From the cell containing the given text, extract its center point as [x, y] coordinate. 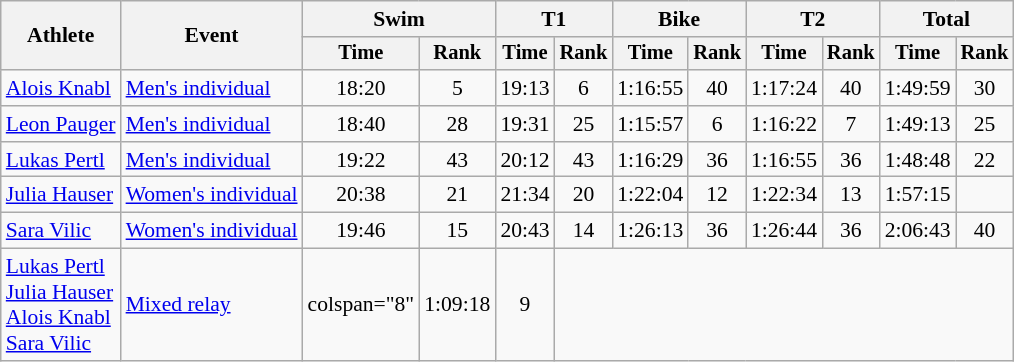
1:09:18 [457, 305]
9 [524, 305]
19:46 [362, 231]
T2 [813, 19]
28 [457, 124]
14 [584, 231]
1:22:34 [784, 195]
1:15:57 [650, 124]
19:13 [524, 88]
15 [457, 231]
1:49:13 [918, 124]
1:22:04 [650, 195]
1:57:15 [918, 195]
T1 [554, 19]
20:43 [524, 231]
colspan="8" [362, 305]
12 [717, 195]
20:38 [362, 195]
7 [851, 124]
20 [584, 195]
19:22 [362, 160]
20:12 [524, 160]
Leon Pauger [61, 124]
1:16:29 [650, 160]
Lukas PertlJulia HauserAlois KnablSara Vilic [61, 305]
Lukas Pertl [61, 160]
1:26:44 [784, 231]
21 [457, 195]
22 [985, 160]
Total [947, 19]
18:20 [362, 88]
Event [212, 36]
18:40 [362, 124]
Sara Vilic [61, 231]
21:34 [524, 195]
Swim [400, 19]
2:06:43 [918, 231]
Alois Knabl [61, 88]
1:49:59 [918, 88]
19:31 [524, 124]
Mixed relay [212, 305]
1:48:48 [918, 160]
Athlete [61, 36]
1:26:13 [650, 231]
Julia Hauser [61, 195]
1:17:24 [784, 88]
1:16:22 [784, 124]
13 [851, 195]
5 [457, 88]
30 [985, 88]
Bike [679, 19]
